Extract the [X, Y] coordinate from the center of the cell holding the provided text.  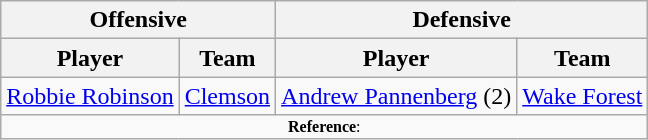
Reference: [324, 127]
Clemson [227, 96]
Wake Forest [582, 96]
Andrew Pannenberg (2) [396, 96]
Defensive [462, 20]
Offensive [138, 20]
Robbie Robinson [90, 96]
